Extract the [X, Y] coordinate from the center of the cell holding the provided text.  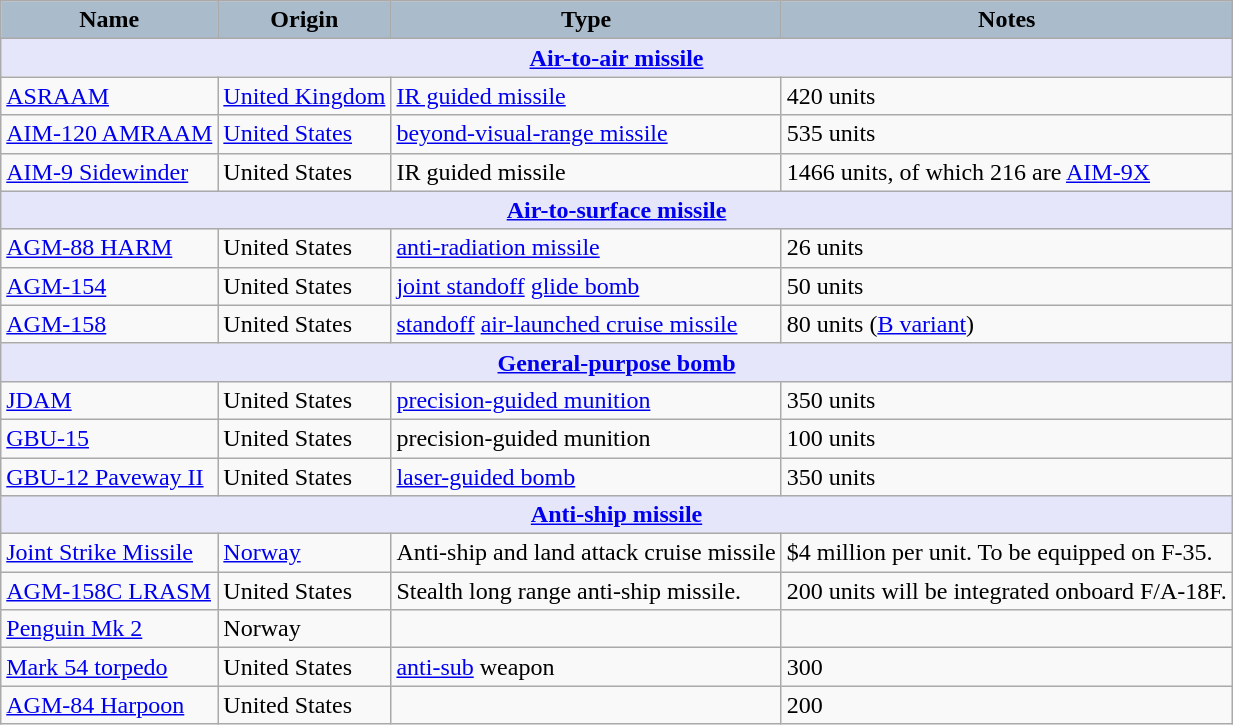
AGM-154 [110, 286]
200 [1006, 705]
1466 units, of which 216 are AIM-9X [1006, 172]
Stealth long range anti-ship missile. [586, 591]
Air-to-surface missile [617, 210]
AIM-9 Sidewinder [110, 172]
26 units [1006, 248]
GBU-15 [110, 438]
$4 million per unit. To be equipped on F-35. [1006, 553]
AGM-84 Harpoon [110, 705]
laser-guided bomb [586, 477]
Type [586, 20]
420 units [1006, 96]
Anti-ship missile [617, 515]
JDAM [110, 400]
200 units will be integrated onboard F/A-18F. [1006, 591]
300 [1006, 667]
Air-to-air missile [617, 58]
Notes [1006, 20]
AGM-158 [110, 324]
beyond-visual-range missile [586, 134]
standoff air-launched cruise missile [586, 324]
50 units [1006, 286]
AGM-158C LRASM [110, 591]
Joint Strike Missile [110, 553]
United Kingdom [304, 96]
Penguin Mk 2 [110, 629]
Origin [304, 20]
AIM-120 AMRAAM [110, 134]
anti-sub weapon [586, 667]
Anti-ship and land attack cruise missile [586, 553]
80 units (B variant) [1006, 324]
General-purpose bomb [617, 362]
joint standoff glide bomb [586, 286]
100 units [1006, 438]
535 units [1006, 134]
GBU-12 Paveway II [110, 477]
AGM-88 HARM [110, 248]
anti-radiation missile [586, 248]
Name [110, 20]
Mark 54 torpedo [110, 667]
ASRAAM [110, 96]
